Output the [X, Y] coordinate of the center of the cell containing the given text.  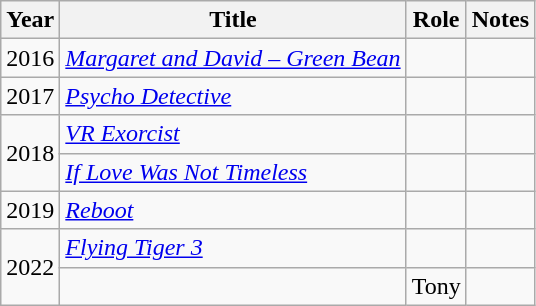
Title [233, 20]
Flying Tiger 3 [233, 248]
2019 [30, 210]
2017 [30, 96]
Year [30, 20]
Psycho Detective [233, 96]
2022 [30, 267]
2018 [30, 153]
2016 [30, 58]
Margaret and David – Green Bean [233, 58]
Tony [436, 286]
Reboot [233, 210]
If Love Was Not Timeless [233, 172]
Role [436, 20]
VR Exorcist [233, 134]
Notes [500, 20]
